Scan for the cell matching the given text and deliver its (X, Y) coordinate at center. 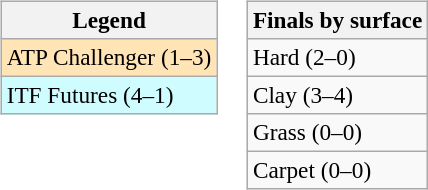
Clay (3–4) (337, 95)
Carpet (0–0) (337, 171)
Finals by surface (337, 20)
ITF Futures (4–1) (108, 95)
Hard (2–0) (337, 57)
Grass (0–0) (337, 133)
ATP Challenger (1–3) (108, 57)
Legend (108, 20)
